Extract the [X, Y] coordinate from the center of the cell holding the provided text.  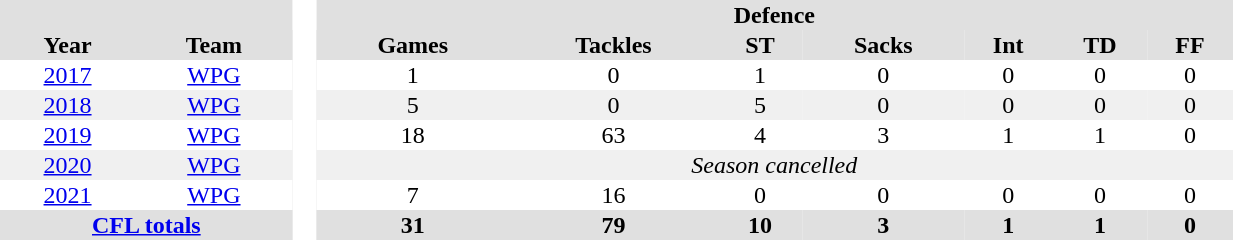
2017 [68, 75]
Games [412, 45]
Year [68, 45]
7 [412, 195]
31 [412, 225]
2018 [68, 105]
16 [613, 195]
79 [613, 225]
2020 [68, 165]
FF [1190, 45]
Team [214, 45]
4 [760, 135]
Int [1008, 45]
TD [1100, 45]
CFL totals [146, 225]
2019 [68, 135]
18 [412, 135]
Season cancelled [774, 165]
Tackles [613, 45]
ST [760, 45]
Defence [774, 15]
10 [760, 225]
Sacks [883, 45]
63 [613, 135]
2021 [68, 195]
